Output the [x, y] coordinate of the center of the cell containing the given text.  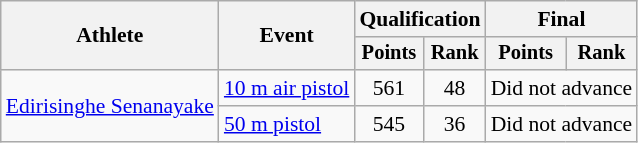
Event [286, 36]
Final [562, 19]
Qualification [420, 19]
Edirisinghe Senanayake [110, 106]
50 m pistol [286, 124]
48 [455, 88]
561 [388, 88]
36 [455, 124]
545 [388, 124]
10 m air pistol [286, 88]
Athlete [110, 36]
